Output the (x, y) coordinate of the center of the cell containing the given text.  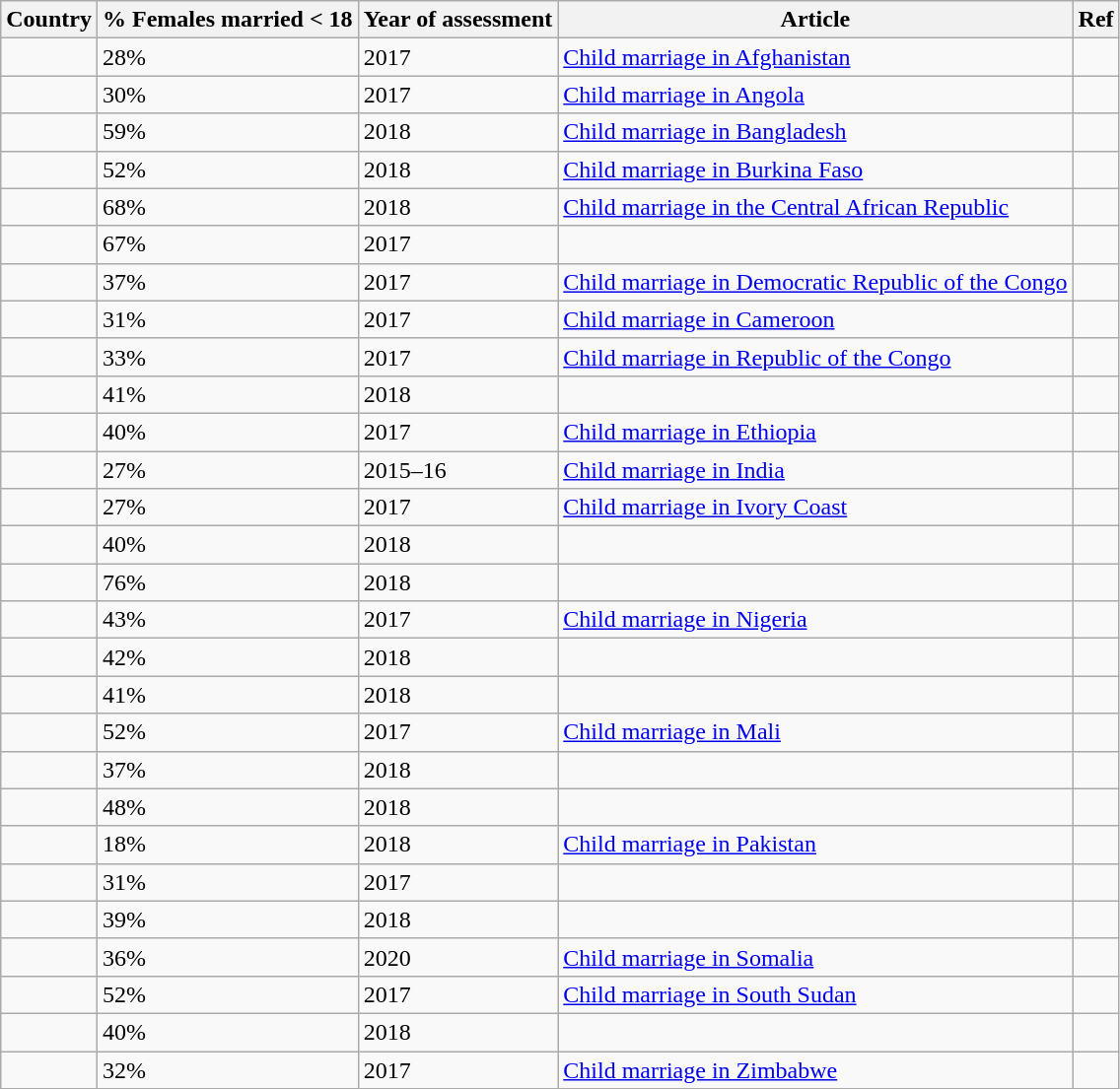
2015–16 (457, 470)
76% (227, 582)
33% (227, 357)
Child marriage in Nigeria (815, 620)
Child marriage in Pakistan (815, 845)
39% (227, 919)
Country (49, 20)
18% (227, 845)
42% (227, 657)
Child marriage in Republic of the Congo (815, 357)
48% (227, 807)
Child marriage in Ivory Coast (815, 508)
Child marriage in Bangladesh (815, 132)
Child marriage in Somalia (815, 957)
Child marriage in Burkina Faso (815, 170)
Child marriage in the Central African Republic (815, 207)
Year of assessment (457, 20)
Child marriage in Cameroon (815, 319)
% Females married < 18 (227, 20)
36% (227, 957)
Child marriage in South Sudan (815, 994)
Child marriage in Mali (815, 732)
Article (815, 20)
32% (227, 1069)
2020 (457, 957)
30% (227, 95)
59% (227, 132)
Child marriage in Zimbabwe (815, 1069)
Child marriage in Ethiopia (815, 432)
Child marriage in Afghanistan (815, 57)
67% (227, 244)
Child marriage in Angola (815, 95)
Child marriage in Democratic Republic of the Congo (815, 282)
Ref (1096, 20)
28% (227, 57)
68% (227, 207)
Child marriage in India (815, 470)
43% (227, 620)
